For the text-containing cell, return its midpoint in (x, y) coordinate format. 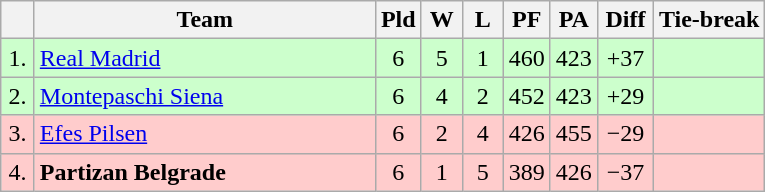
−37 (625, 172)
452 (526, 96)
L (482, 20)
4. (18, 172)
+29 (625, 96)
PF (526, 20)
+37 (625, 58)
−29 (625, 134)
Diff (625, 20)
Real Madrid (204, 58)
Pld (398, 20)
460 (526, 58)
1. (18, 58)
389 (526, 172)
PA (574, 20)
Montepaschi Siena (204, 96)
W (442, 20)
Team (204, 20)
455 (574, 134)
Efes Pilsen (204, 134)
2. (18, 96)
Partizan Belgrade (204, 172)
Tie-break (709, 20)
3. (18, 134)
